Detect which cell encompasses the target text, then output its [x, y] center coordinate. 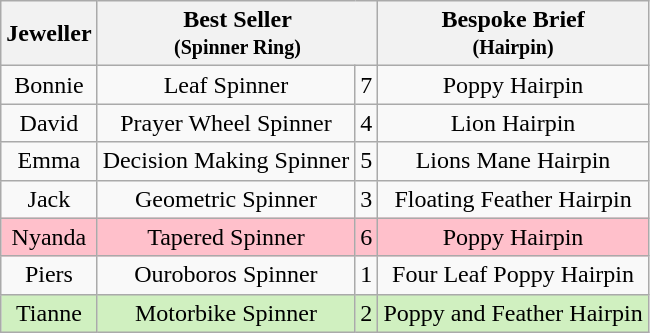
Floating Feather Hairpin [513, 199]
3 [366, 199]
Lions Mane Hairpin [513, 161]
Nyanda [49, 237]
Piers [49, 275]
Bespoke Brief(Hairpin) [513, 34]
Prayer Wheel Spinner [226, 123]
Emma [49, 161]
Motorbike Spinner [226, 313]
4 [366, 123]
7 [366, 85]
6 [366, 237]
Poppy and Feather Hairpin [513, 313]
Decision Making Spinner [226, 161]
Ouroboros Spinner [226, 275]
Lion Hairpin [513, 123]
Tapered Spinner [226, 237]
1 [366, 275]
David [49, 123]
Best Seller(Spinner Ring) [238, 34]
2 [366, 313]
Bonnie [49, 85]
Jeweller [49, 34]
5 [366, 161]
Jack [49, 199]
Geometric Spinner [226, 199]
Leaf Spinner [226, 85]
Tianne [49, 313]
Four Leaf Poppy Hairpin [513, 275]
